Return the [x, y] coordinate for the center point of the cell that contains the specified text.  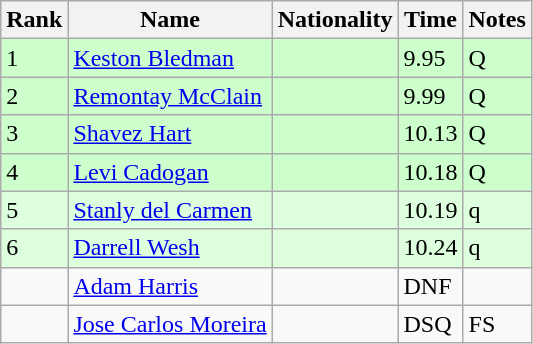
Stanly del Carmen [170, 210]
FS [497, 324]
5 [34, 210]
Adam Harris [170, 286]
10.24 [430, 248]
3 [34, 134]
Jose Carlos Moreira [170, 324]
DNF [430, 286]
9.99 [430, 96]
10.13 [430, 134]
2 [34, 96]
10.19 [430, 210]
Nationality [335, 20]
10.18 [430, 172]
Keston Bledman [170, 58]
Time [430, 20]
Remontay McClain [170, 96]
Darrell Wesh [170, 248]
6 [34, 248]
9.95 [430, 58]
1 [34, 58]
Name [170, 20]
4 [34, 172]
DSQ [430, 324]
Notes [497, 20]
Rank [34, 20]
Shavez Hart [170, 134]
Levi Cadogan [170, 172]
